Determine the [x, y] coordinate at the center of the cell enclosing the given text.  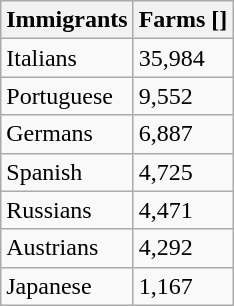
4,292 [183, 248]
35,984 [183, 58]
Farms [] [183, 20]
Italians [67, 58]
9,552 [183, 96]
Japanese [67, 286]
Portuguese [67, 96]
4,725 [183, 172]
Germans [67, 134]
Russians [67, 210]
Spanish [67, 172]
Immigrants [67, 20]
1,167 [183, 286]
6,887 [183, 134]
Austrians [67, 248]
4,471 [183, 210]
